Determine the [x, y] coordinate at the center of the cell enclosing the given text.  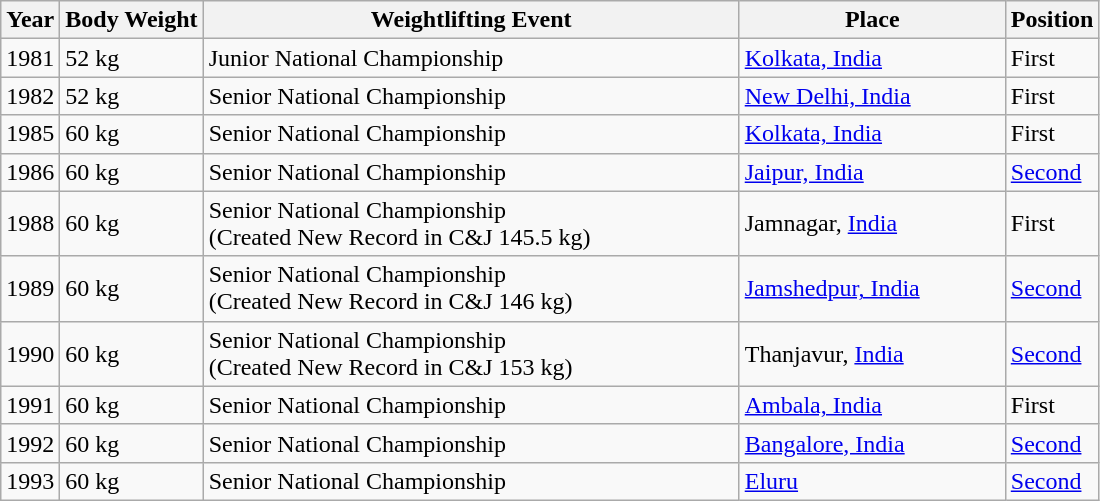
1986 [30, 172]
1981 [30, 58]
1985 [30, 134]
Year [30, 20]
Senior National Championship(Created New Record in C&J 145.5 kg) [471, 224]
Junior National Championship [471, 58]
Bangalore, India [872, 443]
1990 [30, 354]
Body Weight [132, 20]
1992 [30, 443]
Senior National Championship(Created New Record in C&J 146 kg) [471, 288]
Eluru [872, 481]
1982 [30, 96]
Place [872, 20]
Ambala, India [872, 405]
Jamshedpur, India [872, 288]
1993 [30, 481]
Weightlifting Event [471, 20]
Jamnagar, India [872, 224]
1989 [30, 288]
Senior National Championship(Created New Record in C&J 153 kg) [471, 354]
1991 [30, 405]
Position [1052, 20]
Thanjavur, India [872, 354]
1988 [30, 224]
New Delhi, India [872, 96]
Jaipur, India [872, 172]
